Pinpoint the cell where the given text exists, returning its (x, y) midpoint coordinate. 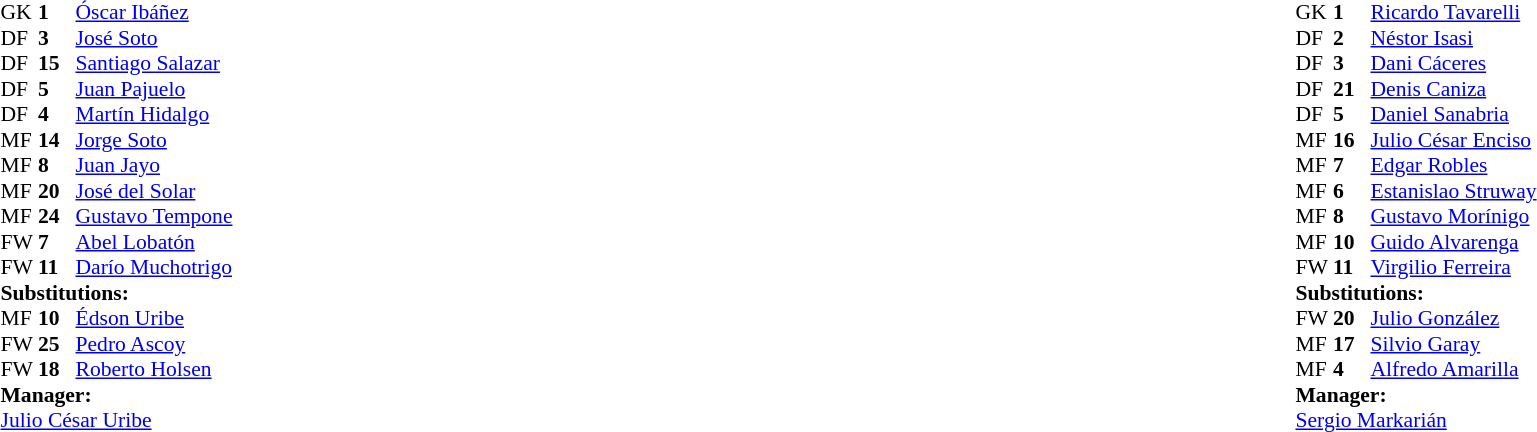
Santiago Salazar (154, 63)
15 (57, 63)
18 (57, 369)
Martín Hidalgo (154, 115)
Óscar Ibáñez (154, 13)
Jorge Soto (154, 140)
16 (1352, 140)
Juan Jayo (154, 165)
6 (1352, 191)
25 (57, 344)
Édson Uribe (154, 319)
Pedro Ascoy (154, 344)
Abel Lobatón (154, 242)
14 (57, 140)
24 (57, 217)
17 (1352, 344)
2 (1352, 38)
Manager: (116, 395)
Substitutions: (116, 293)
21 (1352, 89)
José del Solar (154, 191)
Roberto Holsen (154, 369)
José Soto (154, 38)
Darío Muchotrigo (154, 267)
Juan Pajuelo (154, 89)
Gustavo Tempone (154, 217)
